Pinpoint the cell where the given text exists, returning its [X, Y] midpoint coordinate. 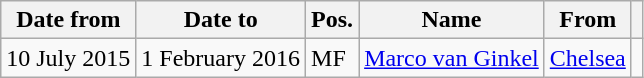
Date from [68, 20]
10 July 2015 [68, 58]
Name [452, 20]
MF [332, 58]
1 February 2016 [221, 58]
From [588, 20]
Pos. [332, 20]
Marco van Ginkel [452, 58]
Chelsea [588, 58]
Date to [221, 20]
